Return the (X, Y) coordinate for the center point of the cell that contains the specified text.  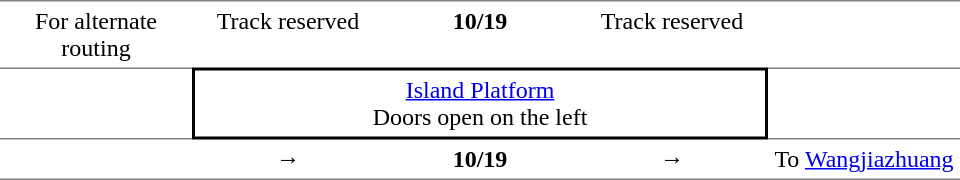
To Wangjiazhuang (864, 160)
For alternate routing (96, 34)
Island PlatformDoors open on the left (480, 104)
